Capture the cell that displays the provided text and extract its (X, Y) central coordinate. 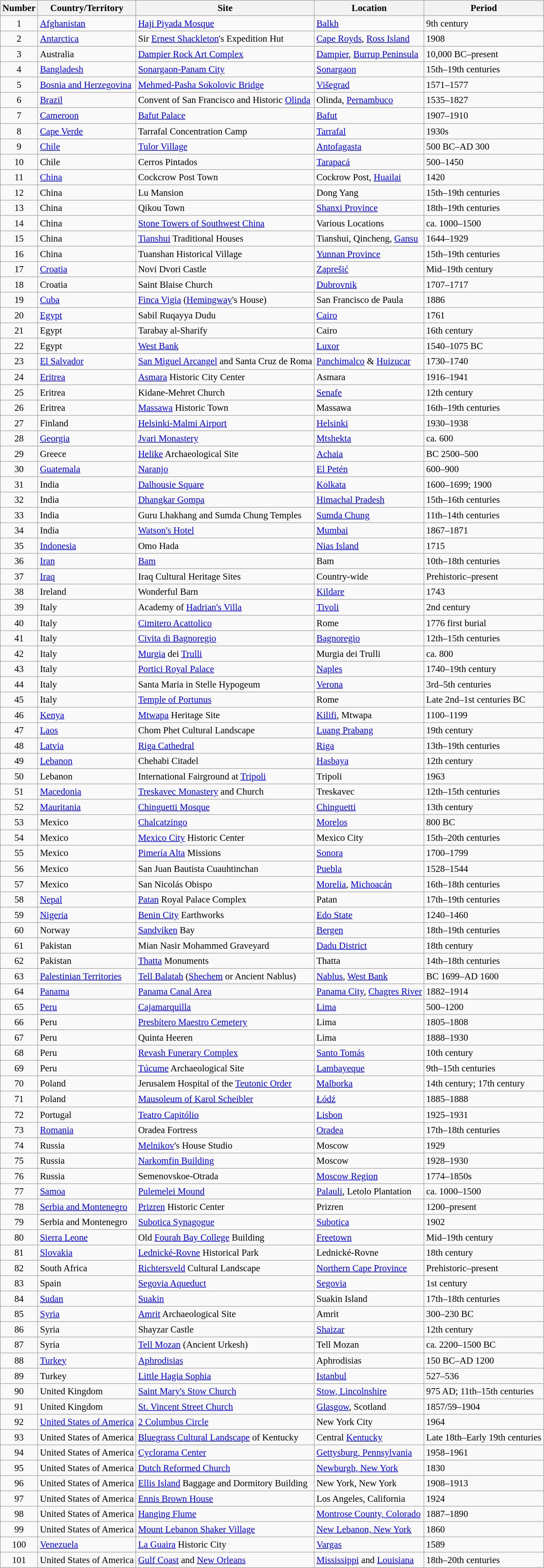
Saint Mary's Stow Church (225, 1391)
Amrit Archaeological Site (225, 1314)
58 (19, 899)
Łódź (369, 1099)
89 (19, 1376)
Sierra Leone (87, 1237)
La Guaira Historic City (225, 1545)
Cape Royds, Ross Island (369, 39)
1916–1941 (484, 377)
Bangladesh (87, 69)
63 (19, 976)
Jerusalem Hospital of the Teutonic Order (225, 1084)
Prizren Historic Center (225, 1207)
Puebla (369, 869)
South Africa (87, 1268)
1528–1544 (484, 869)
Tuanshan Historical Village (225, 254)
ca. 800 (484, 654)
18 (19, 284)
24 (19, 377)
Bergen (369, 930)
1420 (484, 177)
Patan Royal Palace Complex (225, 899)
Dampier, Burrup Peninsula (369, 54)
1535–1827 (484, 100)
Santa Maria in Stelle Hypogeum (225, 684)
1963 (484, 776)
64 (19, 992)
Guatemala (87, 469)
Late 18th–Early 19th centuries (484, 1437)
1924 (484, 1499)
ca. 2200–1500 BC (484, 1345)
38 (19, 592)
Tell Mozan (Ancient Urkesh) (225, 1345)
Mausoleum of Karol Scheibler (225, 1099)
50 (19, 776)
71 (19, 1099)
1907–1910 (484, 116)
16th century (484, 331)
Wonderful Barn (225, 592)
Cajamarquilla (225, 1007)
Afghanistan (87, 23)
17th–19th centuries (484, 899)
1743 (484, 592)
Stow, Lincolnshire (369, 1391)
1930–1938 (484, 423)
Dutch Reformed Church (225, 1468)
1761 (484, 316)
97 (19, 1499)
84 (19, 1299)
Venezuela (87, 1545)
Lednické-Rovne (369, 1253)
Shayzar Castle (225, 1330)
Dalhousie Square (225, 484)
Subotica (369, 1222)
Kolkata (369, 484)
Iraq (87, 577)
500–1200 (484, 1007)
80 (19, 1237)
1867–1871 (484, 531)
2 Columbus Circle (225, 1422)
Tell Mozan (369, 1345)
Patan (369, 899)
72 (19, 1115)
Oradea Fortress (225, 1130)
Riga (369, 746)
Sandviken Bay (225, 930)
International Fairground at Tripoli (225, 776)
Melnikov's House Studio (225, 1145)
Treskavec Monastery and Church (225, 792)
Tivoli (369, 607)
9 (19, 146)
66 (19, 1022)
Balkh (369, 23)
West Bank (225, 346)
Montrose County, Colorado (369, 1514)
Mian Nasir Mohammed Graveyard (225, 945)
Portugal (87, 1115)
Istanbul (369, 1376)
Morelos (369, 822)
Dhangkar Gompa (225, 500)
29 (19, 454)
Tarabay al-Sharify (225, 331)
21 (19, 331)
Macedonia (87, 792)
Portici Royal Palace (225, 669)
Richtersveld Cultural Landscape (225, 1268)
San Francisco de Paula (369, 300)
Morelia, Michoacán (369, 884)
Tianshui, Qincheng, Gansu (369, 239)
42 (19, 654)
75 (19, 1160)
Asmara Historic City Center (225, 377)
70 (19, 1084)
19th century (484, 730)
500 BC–AD 300 (484, 146)
44 (19, 684)
Kidane-Mehret Church (225, 392)
Laos (87, 730)
1730–1740 (484, 361)
Slovakia (87, 1253)
Spain (87, 1284)
Lu Mansion (225, 193)
Watson's Hotel (225, 531)
1888–1930 (484, 1038)
9th century (484, 23)
El Salvador (87, 361)
Mexico City Historic Center (225, 838)
Segovia (369, 1284)
Pimería Alta Missions (225, 853)
Freetown (369, 1237)
86 (19, 1330)
Dadu District (369, 945)
Convent of San Francisco and Historic Olinda (225, 100)
1886 (484, 300)
37 (19, 577)
16 (19, 254)
10 (19, 162)
79 (19, 1222)
Edo State (369, 915)
Period (484, 8)
100 (19, 1545)
88 (19, 1360)
87 (19, 1345)
Helsinki-Malmi Airport (225, 423)
Shanxi Province (369, 208)
Hasbaya (369, 761)
Dubrovnik (369, 284)
49 (19, 761)
975 AD; 11th–15th centuries (484, 1391)
15 (19, 239)
Segovia Aqueduct (225, 1284)
1885–1888 (484, 1099)
Guru Lhakhang and Sumda Chung Temples (225, 515)
Palestinian Territories (87, 976)
Kenya (87, 715)
16th–18th centuries (484, 884)
Verona (369, 684)
Norway (87, 930)
Chehabi Citadel (225, 761)
Panama City, Chagres River (369, 992)
BC 2500–500 (484, 454)
Brazil (87, 100)
2 (19, 39)
1857/59–1904 (484, 1407)
10th century (484, 1053)
Nepal (87, 899)
Newburgh, New York (369, 1468)
14th–18th centuries (484, 961)
Dampier Rock Art Complex (225, 54)
Himachal Pradesh (369, 500)
13th century (484, 807)
Tripoli (369, 776)
Luang Prabang (369, 730)
Academy of Hadrian's Villa (225, 607)
14th century; 17th century (484, 1084)
Various Locations (369, 223)
Cerros Pintados (225, 162)
BC 1699–AD 1600 (484, 976)
91 (19, 1407)
73 (19, 1130)
33 (19, 515)
Naranjo (225, 469)
Location (369, 8)
56 (19, 869)
Number (19, 8)
Sir Ernest Shackleton's Expedition Hut (225, 39)
527–536 (484, 1376)
Malborka (369, 1084)
Ennis Brown House (225, 1499)
68 (19, 1053)
Bafut Palace (225, 116)
Narkomfin Building (225, 1160)
95 (19, 1468)
Kildare (369, 592)
1st century (484, 1284)
36 (19, 561)
Subotica Synagogue (225, 1222)
Shaizar (369, 1330)
1740–19th century (484, 669)
Mississippi and Louisiana (369, 1560)
Antofagasta (369, 146)
31 (19, 484)
99 (19, 1530)
8 (19, 131)
1715 (484, 546)
1200–present (484, 1207)
1887–1890 (484, 1514)
32 (19, 500)
Temple of Portunus (225, 699)
43 (19, 669)
Túcume Archaeological Site (225, 1068)
Qikou Town (225, 208)
Panama Canal Area (225, 992)
Romania (87, 1130)
New York, New York (369, 1483)
Country-wide (369, 577)
22 (19, 346)
27 (19, 423)
Chom Phet Cultural Landscape (225, 730)
18th–20th centuries (484, 1560)
150 BC–AD 1200 (484, 1360)
1100–1199 (484, 715)
Mtwapa Heritage Site (225, 715)
96 (19, 1483)
Finland (87, 423)
34 (19, 531)
40 (19, 623)
Thatta (369, 961)
Samoa (87, 1191)
Glasgow, Scotland (369, 1407)
Asmara (369, 377)
1707–1717 (484, 284)
30 (19, 469)
Helike Archaeological Site (225, 454)
Suakin Island (369, 1299)
Late 2nd–1st centuries BC (484, 699)
Lisbon (369, 1115)
600–900 (484, 469)
41 (19, 638)
Dong Yang (369, 193)
Sudan (87, 1299)
Mount Lebanon Shaker Village (225, 1530)
Country/Territory (87, 8)
ca. 600 (484, 438)
Indonesia (87, 546)
Thatta Monuments (225, 961)
69 (19, 1068)
Hanging Flume (225, 1514)
Bosnia and Herzegovina (87, 85)
Cyclorama Center (225, 1453)
Old Fourah Bay College Building (225, 1237)
11 (19, 177)
Stone Towers of Southwest China (225, 223)
Jvari Monastery (225, 438)
4 (19, 69)
6 (19, 100)
78 (19, 1207)
1860 (484, 1530)
Cape Verde (87, 131)
11th–14th centuries (484, 515)
Panama (87, 992)
Luxor (369, 346)
1589 (484, 1545)
1928–1930 (484, 1160)
52 (19, 807)
Novi Dvori Castle (225, 269)
62 (19, 961)
1644–1929 (484, 239)
Nablus, West Bank (369, 976)
1571–1577 (484, 85)
Vargas (369, 1545)
53 (19, 822)
2nd century (484, 607)
55 (19, 853)
Suakin (225, 1299)
12 (19, 193)
17 (19, 269)
Nias Island (369, 546)
Gettysburg, Pennsylvania (369, 1453)
1929 (484, 1145)
Georgia (87, 438)
1805–1808 (484, 1022)
Revash Funerary Complex (225, 1053)
83 (19, 1284)
Massawa (369, 408)
500–1450 (484, 162)
Tianshui Traditional Houses (225, 239)
1882–1914 (484, 992)
San Nicolás Obispo (225, 884)
800 BC (484, 822)
Sonargaon (369, 69)
3 (19, 54)
Mauritania (87, 807)
St. Vincent Street Church (225, 1407)
New Lebanon, New York (369, 1530)
Tell Balatah (Shechem or Ancient Nablus) (225, 976)
Teatro Capitólio (225, 1115)
3rd–5th centuries (484, 684)
Sumda Chung (369, 515)
Panchimalco & Huizucar (369, 361)
Massawa Historic Town (225, 408)
98 (19, 1514)
45 (19, 699)
Saint Blaise Church (225, 284)
48 (19, 746)
13th–19th centuries (484, 746)
101 (19, 1560)
Tarrafal (369, 131)
77 (19, 1191)
Civita di Bagnoregio (225, 638)
San Miguel Arcangel and Santa Cruz de Roma (225, 361)
Naples (369, 669)
65 (19, 1007)
19 (19, 300)
Cuba (87, 300)
1700–1799 (484, 853)
10th–18th centuries (484, 561)
15th–20th centuries (484, 838)
1902 (484, 1222)
1930s (484, 131)
54 (19, 838)
Sonora (369, 853)
90 (19, 1391)
1908–1913 (484, 1483)
Cameroon (87, 116)
Cockcrow Post Town (225, 177)
Sabil Ruqayya Dudu (225, 316)
Greece (87, 454)
85 (19, 1314)
El Petén (369, 469)
59 (19, 915)
Iraq Cultural Heritage Sites (225, 577)
81 (19, 1253)
Haji Piyada Mosque (225, 23)
Gulf Coast and New Orleans (225, 1560)
1925–1931 (484, 1115)
Central Kentucky (369, 1437)
13 (19, 208)
Riga Cathedral (225, 746)
26 (19, 408)
Tarrafal Concentration Camp (225, 131)
57 (19, 884)
60 (19, 930)
Bluegrass Cultural Landscape of Kentucky (225, 1437)
Santo Tomás (369, 1053)
Tulor Village (225, 146)
82 (19, 1268)
Bafut (369, 116)
Olinda, Pernambuco (369, 100)
New York City (369, 1422)
16th–19th centuries (484, 408)
9th–15th centuries (484, 1068)
1776 first burial (484, 623)
Lednické-Rovne Historical Park (225, 1253)
Mumbai (369, 531)
15th–16th centuries (484, 500)
Tarapacá (369, 162)
Latvia (87, 746)
Mtshekta (369, 438)
Presbítero Maestro Cemetery (225, 1022)
Ireland (87, 592)
Iran (87, 561)
1908 (484, 39)
300–230 BC (484, 1314)
Bagnoregio (369, 638)
1240–1460 (484, 915)
94 (19, 1453)
46 (19, 715)
Prizren (369, 1207)
Kilifi, Mtwapa (369, 715)
1964 (484, 1422)
Benin City Earthworks (225, 915)
Pulemelei Mound (225, 1191)
Achaia (369, 454)
51 (19, 792)
14 (19, 223)
Mehmed-Pasha Sokolovic Bridge (225, 85)
10,000 BC–present (484, 54)
Oradea (369, 1130)
28 (19, 438)
74 (19, 1145)
Chinguetti (369, 807)
5 (19, 85)
Quinta Heeren (225, 1038)
1600–1699; 1900 (484, 484)
1 (19, 23)
1958–1961 (484, 1453)
Site (225, 8)
Cimitero Acattolico (225, 623)
Antarctica (87, 39)
Chinguetti Mosque (225, 807)
Finca Vigia (Hemingway's House) (225, 300)
Lambayeque (369, 1068)
1830 (484, 1468)
92 (19, 1422)
Mexico City (369, 838)
Helsinki (369, 423)
Yunnan Province (369, 254)
Sonargaon-Panam City (225, 69)
Nigeria (87, 915)
25 (19, 392)
Australia (87, 54)
Treskavec (369, 792)
Moscow Region (369, 1176)
Višegrad (369, 85)
61 (19, 945)
Amrit (369, 1314)
Little Hagia Sophia (225, 1376)
Los Angeles, California (369, 1499)
1774–1850s (484, 1176)
20 (19, 316)
39 (19, 607)
Semenovskoe-Otrada (225, 1176)
35 (19, 546)
Senafe (369, 392)
47 (19, 730)
93 (19, 1437)
San Juan Bautista Cuauhtinchan (225, 869)
7 (19, 116)
Chalcatzingo (225, 822)
Zaprešić (369, 269)
Cockrow Post, Huailai (369, 177)
Palauli, Letolo Plantation (369, 1191)
Ellis Island Baggage and Dormitory Building (225, 1483)
23 (19, 361)
67 (19, 1038)
76 (19, 1176)
1540–1075 BC (484, 346)
Omo Hada (225, 546)
Northern Cape Province (369, 1268)
